Pinpoint the cell where the given text exists, returning its (X, Y) midpoint coordinate. 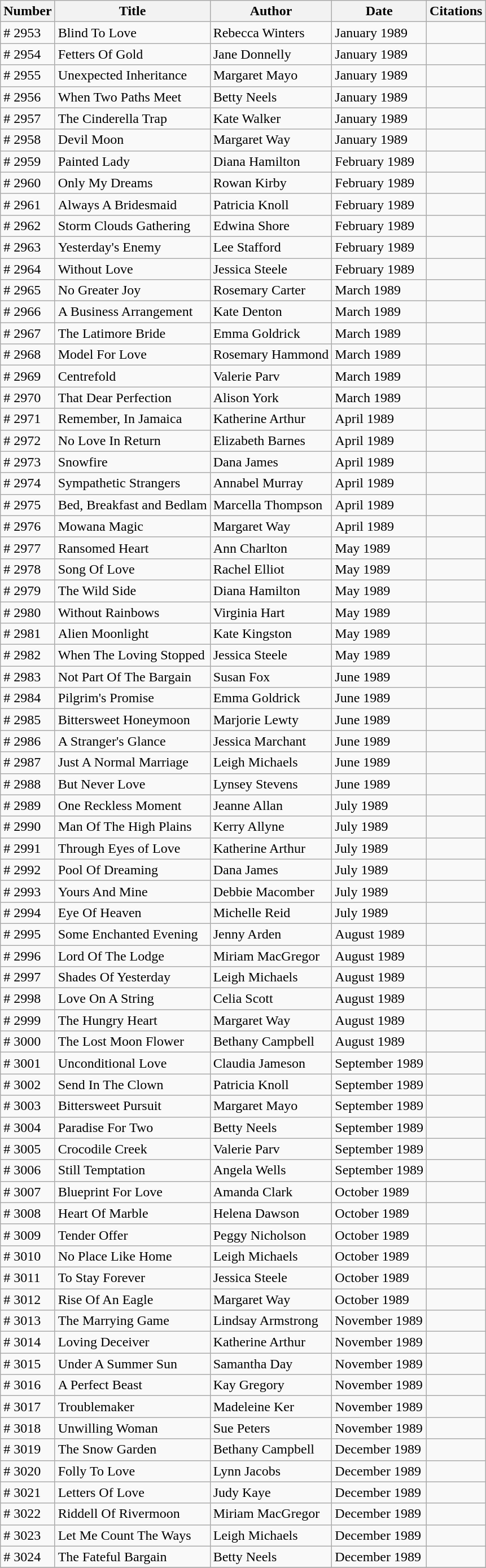
# 3003 (28, 1106)
# 2981 (28, 634)
The Latimore Bride (132, 333)
# 2991 (28, 848)
Claudia Jameson (271, 1063)
# 2968 (28, 355)
# 2963 (28, 247)
Lindsay Armstrong (271, 1321)
Sympathetic Strangers (132, 483)
Rachel Elliot (271, 569)
Remember, In Jamaica (132, 419)
# 2996 (28, 956)
# 2975 (28, 505)
# 3009 (28, 1235)
# 3022 (28, 1514)
# 2982 (28, 655)
Bittersweet Pursuit (132, 1106)
Unconditional Love (132, 1063)
Peggy Nicholson (271, 1235)
Blueprint For Love (132, 1192)
# 2978 (28, 569)
Annabel Murray (271, 483)
Without Rainbows (132, 612)
# 2953 (28, 33)
The Marrying Game (132, 1321)
The Cinderella Trap (132, 118)
Fetters Of Gold (132, 54)
Centrefold (132, 376)
Unexpected Inheritance (132, 76)
Blind To Love (132, 33)
Judy Kaye (271, 1492)
Michelle Reid (271, 913)
# 2971 (28, 419)
The Lost Moon Flower (132, 1042)
Some Enchanted Evening (132, 934)
# 2987 (28, 763)
# 2976 (28, 526)
Always A Bridesmaid (132, 204)
Rebecca Winters (271, 33)
Jenny Arden (271, 934)
Sue Peters (271, 1428)
# 3011 (28, 1278)
# 2958 (28, 140)
# 2957 (28, 118)
# 2972 (28, 441)
Just A Normal Marriage (132, 763)
Bittersweet Honeymoon (132, 720)
Unwilling Woman (132, 1428)
Angela Wells (271, 1170)
Song Of Love (132, 569)
Title (132, 11)
A Business Arrangement (132, 312)
# 2967 (28, 333)
Helena Dawson (271, 1213)
# 2994 (28, 913)
# 3000 (28, 1042)
# 3010 (28, 1256)
The Snow Garden (132, 1450)
Marjorie Lewty (271, 720)
Mowana Magic (132, 526)
# 2983 (28, 677)
Alien Moonlight (132, 634)
Loving Deceiver (132, 1342)
# 3020 (28, 1471)
Jeanne Allan (271, 805)
Citations (456, 11)
Kate Walker (271, 118)
Jane Donnelly (271, 54)
Let Me Count The Ways (132, 1535)
But Never Love (132, 784)
# 2993 (28, 891)
Pilgrim's Promise (132, 698)
Rosemary Hammond (271, 355)
Without Love (132, 269)
# 3002 (28, 1085)
Ann Charlton (271, 548)
# 2985 (28, 720)
Kate Denton (271, 312)
Yesterday's Enemy (132, 247)
Heart Of Marble (132, 1213)
Paradise For Two (132, 1127)
Ransomed Heart (132, 548)
# 2966 (28, 312)
# 3008 (28, 1213)
Troublemaker (132, 1407)
# 3012 (28, 1299)
Elizabeth Barnes (271, 441)
# 3007 (28, 1192)
Alison York (271, 398)
That Dear Perfection (132, 398)
# 2979 (28, 591)
Lee Stafford (271, 247)
# 3001 (28, 1063)
# 2956 (28, 97)
# 3023 (28, 1535)
Pool Of Dreaming (132, 870)
# 2969 (28, 376)
When Two Paths Meet (132, 97)
Celia Scott (271, 999)
Kerry Allyne (271, 827)
Author (271, 11)
Samantha Day (271, 1364)
The Wild Side (132, 591)
Bed, Breakfast and Bedlam (132, 505)
Madeleine Ker (271, 1407)
Devil Moon (132, 140)
Man Of The High Plains (132, 827)
# 3016 (28, 1385)
Yours And Mine (132, 891)
# 2965 (28, 290)
Storm Clouds Gathering (132, 226)
# 3021 (28, 1492)
Tender Offer (132, 1235)
Not Part Of The Bargain (132, 677)
Amanda Clark (271, 1192)
# 2988 (28, 784)
# 2998 (28, 999)
# 3017 (28, 1407)
Painted Lady (132, 161)
When The Loving Stopped (132, 655)
# 2977 (28, 548)
# 2990 (28, 827)
One Reckless Moment (132, 805)
# 3014 (28, 1342)
Send In The Clown (132, 1085)
Kate Kingston (271, 634)
# 2992 (28, 870)
Edwina Shore (271, 226)
Under A Summer Sun (132, 1364)
Riddell Of Rivermoon (132, 1514)
Number (28, 11)
# 3004 (28, 1127)
Snowfire (132, 462)
# 2980 (28, 612)
# 2962 (28, 226)
# 2999 (28, 1020)
Debbie Macomber (271, 891)
Virginia Hart (271, 612)
Letters Of Love (132, 1492)
A Stranger's Glance (132, 741)
Jessica Marchant (271, 741)
# 2959 (28, 161)
Rowan Kirby (271, 183)
Rosemary Carter (271, 290)
To Stay Forever (132, 1278)
# 2986 (28, 741)
A Perfect Beast (132, 1385)
# 2973 (28, 462)
No Greater Joy (132, 290)
# 2997 (28, 977)
Crocodile Creek (132, 1149)
Model For Love (132, 355)
Shades Of Yesterday (132, 977)
# 3019 (28, 1450)
# 2961 (28, 204)
# 2955 (28, 76)
Eye Of Heaven (132, 913)
# 2960 (28, 183)
Through Eyes of Love (132, 848)
The Hungry Heart (132, 1020)
# 2995 (28, 934)
Folly To Love (132, 1471)
Susan Fox (271, 677)
# 2964 (28, 269)
Marcella Thompson (271, 505)
# 3024 (28, 1557)
The Fateful Bargain (132, 1557)
Rise Of An Eagle (132, 1299)
Only My Dreams (132, 183)
# 2954 (28, 54)
# 3015 (28, 1364)
No Place Like Home (132, 1256)
Love On A String (132, 999)
# 2970 (28, 398)
# 3006 (28, 1170)
# 3013 (28, 1321)
# 3005 (28, 1149)
Lord Of The Lodge (132, 956)
# 2984 (28, 698)
Date (379, 11)
Lynn Jacobs (271, 1471)
# 2974 (28, 483)
# 3018 (28, 1428)
Lynsey Stevens (271, 784)
Kay Gregory (271, 1385)
No Love In Return (132, 441)
# 2989 (28, 805)
Still Temptation (132, 1170)
